Search for the cell housing the specified text and yield its [X, Y] center coordinate. 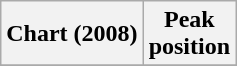
Peakposition [189, 34]
Chart (2008) [72, 34]
